Search for the cell housing the specified text and yield its (X, Y) center coordinate. 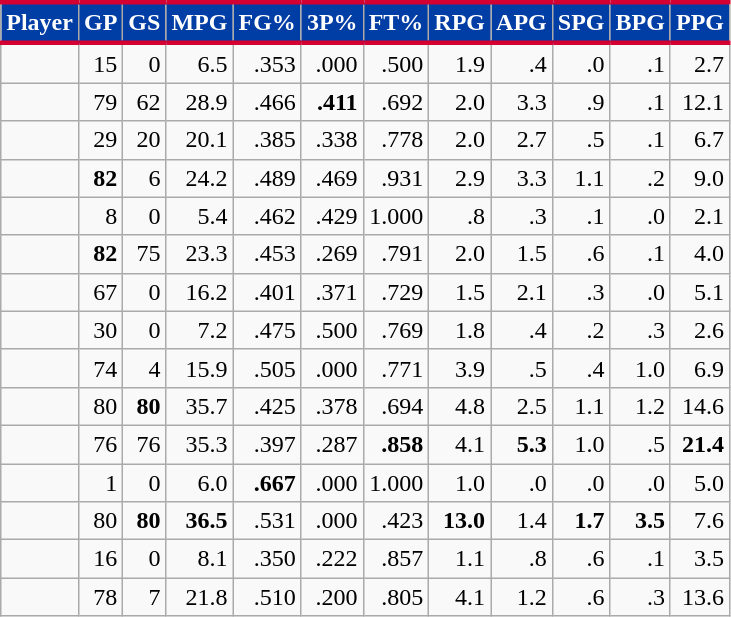
20.1 (200, 140)
20 (144, 140)
.931 (396, 178)
.505 (267, 368)
12.1 (700, 102)
5.4 (200, 216)
.9 (581, 102)
16.2 (200, 292)
FT% (396, 22)
.510 (267, 597)
.429 (332, 216)
23.3 (200, 254)
.401 (267, 292)
62 (144, 102)
RPG (460, 22)
36.5 (200, 521)
6.0 (200, 483)
.771 (396, 368)
1.9 (460, 63)
67 (100, 292)
.858 (396, 444)
75 (144, 254)
5.1 (700, 292)
4 (144, 368)
.475 (267, 330)
.791 (396, 254)
4.8 (460, 406)
.287 (332, 444)
28.9 (200, 102)
6.5 (200, 63)
7 (144, 597)
.350 (267, 559)
.385 (267, 140)
.778 (396, 140)
.423 (396, 521)
16 (100, 559)
9.0 (700, 178)
.397 (267, 444)
.371 (332, 292)
78 (100, 597)
2.6 (700, 330)
.466 (267, 102)
1.4 (522, 521)
.694 (396, 406)
79 (100, 102)
3P% (332, 22)
6 (144, 178)
GP (100, 22)
8 (100, 216)
15.9 (200, 368)
74 (100, 368)
35.7 (200, 406)
13.6 (700, 597)
5.3 (522, 444)
.531 (267, 521)
1.7 (581, 521)
.200 (332, 597)
BPG (640, 22)
7.6 (700, 521)
13.0 (460, 521)
2.9 (460, 178)
.353 (267, 63)
.269 (332, 254)
PPG (700, 22)
APG (522, 22)
1 (100, 483)
.489 (267, 178)
8.1 (200, 559)
.729 (396, 292)
6.9 (700, 368)
24.2 (200, 178)
.469 (332, 178)
14.6 (700, 406)
.462 (267, 216)
35.3 (200, 444)
.667 (267, 483)
21.8 (200, 597)
.378 (332, 406)
.411 (332, 102)
3.9 (460, 368)
5.0 (700, 483)
SPG (581, 22)
.338 (332, 140)
MPG (200, 22)
.692 (396, 102)
Player (40, 22)
29 (100, 140)
.453 (267, 254)
1.8 (460, 330)
.857 (396, 559)
GS (144, 22)
2.5 (522, 406)
15 (100, 63)
21.4 (700, 444)
.425 (267, 406)
.769 (396, 330)
6.7 (700, 140)
.805 (396, 597)
30 (100, 330)
.222 (332, 559)
FG% (267, 22)
7.2 (200, 330)
4.0 (700, 254)
